Pinpoint the cell where the given text exists, returning its [X, Y] midpoint coordinate. 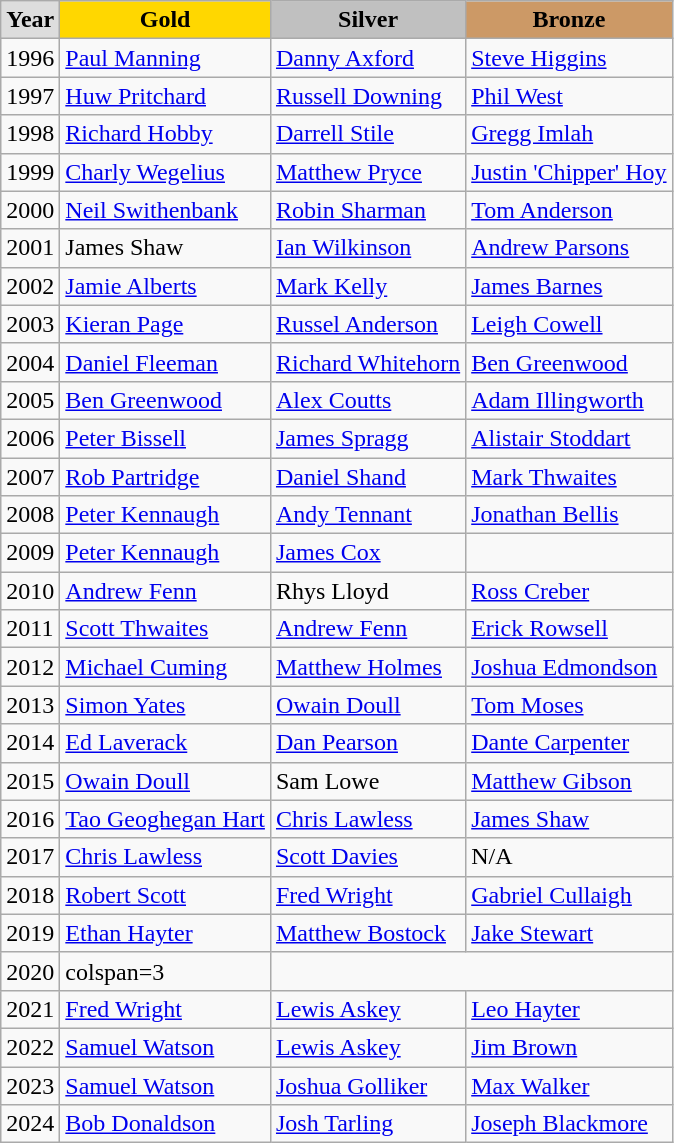
Adam Illingworth [569, 400]
2020 [30, 971]
Danny Axford [368, 58]
Jake Stewart [569, 933]
Leo Hayter [569, 1009]
2000 [30, 210]
1996 [30, 58]
2006 [30, 438]
Rob Partridge [166, 477]
Ethan Hayter [166, 933]
2004 [30, 362]
Dan Pearson [368, 743]
Tao Geoghegan Hart [166, 819]
2002 [30, 286]
2017 [30, 857]
2009 [30, 553]
2003 [30, 324]
Peter Bissell [166, 438]
2012 [30, 667]
Jonathan Bellis [569, 515]
Daniel Shand [368, 477]
Andy Tennant [368, 515]
Mark Thwaites [569, 477]
2011 [30, 629]
Scott Thwaites [166, 629]
Darrell Stile [368, 134]
Gregg Imlah [569, 134]
Alex Coutts [368, 400]
Daniel Fleeman [166, 362]
Jamie Alberts [166, 286]
Huw Pritchard [166, 96]
Mark Kelly [368, 286]
Leigh Cowell [569, 324]
Robert Scott [166, 895]
2015 [30, 781]
Joshua Edmondson [569, 667]
2013 [30, 705]
Erick Rowsell [569, 629]
Tom Anderson [569, 210]
Robin Sharman [368, 210]
1997 [30, 96]
Matthew Holmes [368, 667]
Silver [368, 20]
2007 [30, 477]
2024 [30, 1124]
Rhys Lloyd [368, 591]
Scott Davies [368, 857]
Ross Creber [569, 591]
Jim Brown [569, 1047]
N/A [569, 857]
Simon Yates [166, 705]
Joseph Blackmore [569, 1124]
Richard Hobby [166, 134]
Justin 'Chipper' Hoy [569, 172]
1998 [30, 134]
Kieran Page [166, 324]
Neil Swithenbank [166, 210]
Year [30, 20]
Tom Moses [569, 705]
2010 [30, 591]
Josh Tarling [368, 1124]
Andrew Parsons [569, 248]
Max Walker [569, 1085]
Steve Higgins [569, 58]
Matthew Pryce [368, 172]
Alistair Stoddart [569, 438]
Sam Lowe [368, 781]
James Spragg [368, 438]
2005 [30, 400]
Richard Whitehorn [368, 362]
Gold [166, 20]
2022 [30, 1047]
2016 [30, 819]
2008 [30, 515]
Matthew Bostock [368, 933]
Phil West [569, 96]
2019 [30, 933]
2018 [30, 895]
Paul Manning [166, 58]
James Barnes [569, 286]
Charly Wegelius [166, 172]
Dante Carpenter [569, 743]
Michael Cuming [166, 667]
colspan=3 [166, 971]
Bob Donaldson [166, 1124]
James Cox [368, 553]
2023 [30, 1085]
Bronze [569, 20]
Ed Laverack [166, 743]
Gabriel Cullaigh [569, 895]
Ian Wilkinson [368, 248]
Russel Anderson [368, 324]
2021 [30, 1009]
1999 [30, 172]
2014 [30, 743]
Matthew Gibson [569, 781]
Russell Downing [368, 96]
Joshua Golliker [368, 1085]
2001 [30, 248]
